Detect which cell encompasses the target text, then output its (x, y) center coordinate. 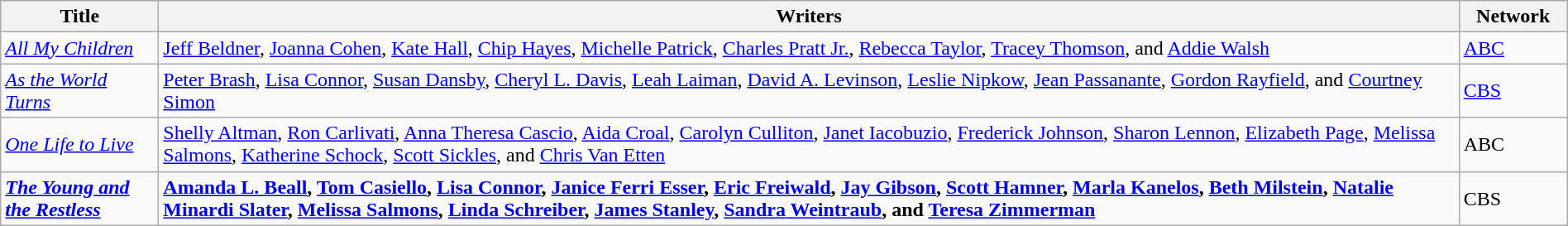
The Young and the Restless (79, 199)
Jeff Beldner, Joanna Cohen, Kate Hall, Chip Hayes, Michelle Patrick, Charles Pratt Jr., Rebecca Taylor, Tracey Thomson, and Addie Walsh (809, 48)
Network (1513, 17)
All My Children (79, 48)
As the World Turns (79, 91)
One Life to Live (79, 144)
Writers (809, 17)
Title (79, 17)
